Identify which cell holds the provided text, then report its (X, Y) central coordinate. 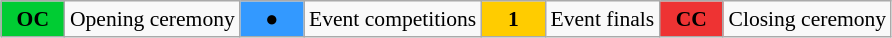
1 (513, 19)
OC (33, 19)
CC (691, 19)
Closing ceremony (807, 19)
● (272, 19)
Event finals (602, 19)
Event competitions (392, 19)
Opening ceremony (152, 19)
